Determine the (X, Y) coordinate at the center of the cell enclosing the given text.  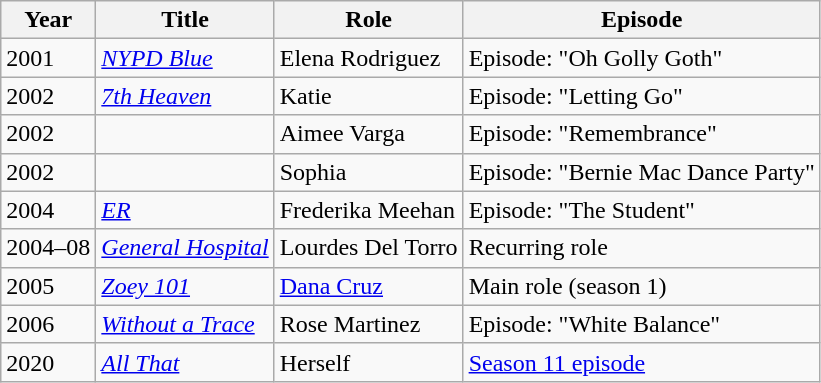
Year (48, 20)
Without a Trace (185, 324)
Lourdes Del Torro (368, 248)
Main role (season 1) (642, 286)
Episode: "The Student" (642, 210)
Herself (368, 362)
2006 (48, 324)
Season 11 episode (642, 362)
2004 (48, 210)
Dana Cruz (368, 286)
Rose Martinez (368, 324)
Title (185, 20)
Katie (368, 96)
Zoey 101 (185, 286)
All That (185, 362)
Frederika Meehan (368, 210)
2001 (48, 58)
Episode: "Letting Go" (642, 96)
Sophia (368, 172)
Episode: "White Balance" (642, 324)
Episode (642, 20)
Aimee Varga (368, 134)
General Hospital (185, 248)
Episode: "Oh Golly Goth" (642, 58)
7th Heaven (185, 96)
Elena Rodriguez (368, 58)
2004–08 (48, 248)
NYPD Blue (185, 58)
Episode: "Remembrance" (642, 134)
2020 (48, 362)
Role (368, 20)
2005 (48, 286)
ER (185, 210)
Episode: "Bernie Mac Dance Party" (642, 172)
Recurring role (642, 248)
